Scan for the cell matching the given text and deliver its [X, Y] coordinate at center. 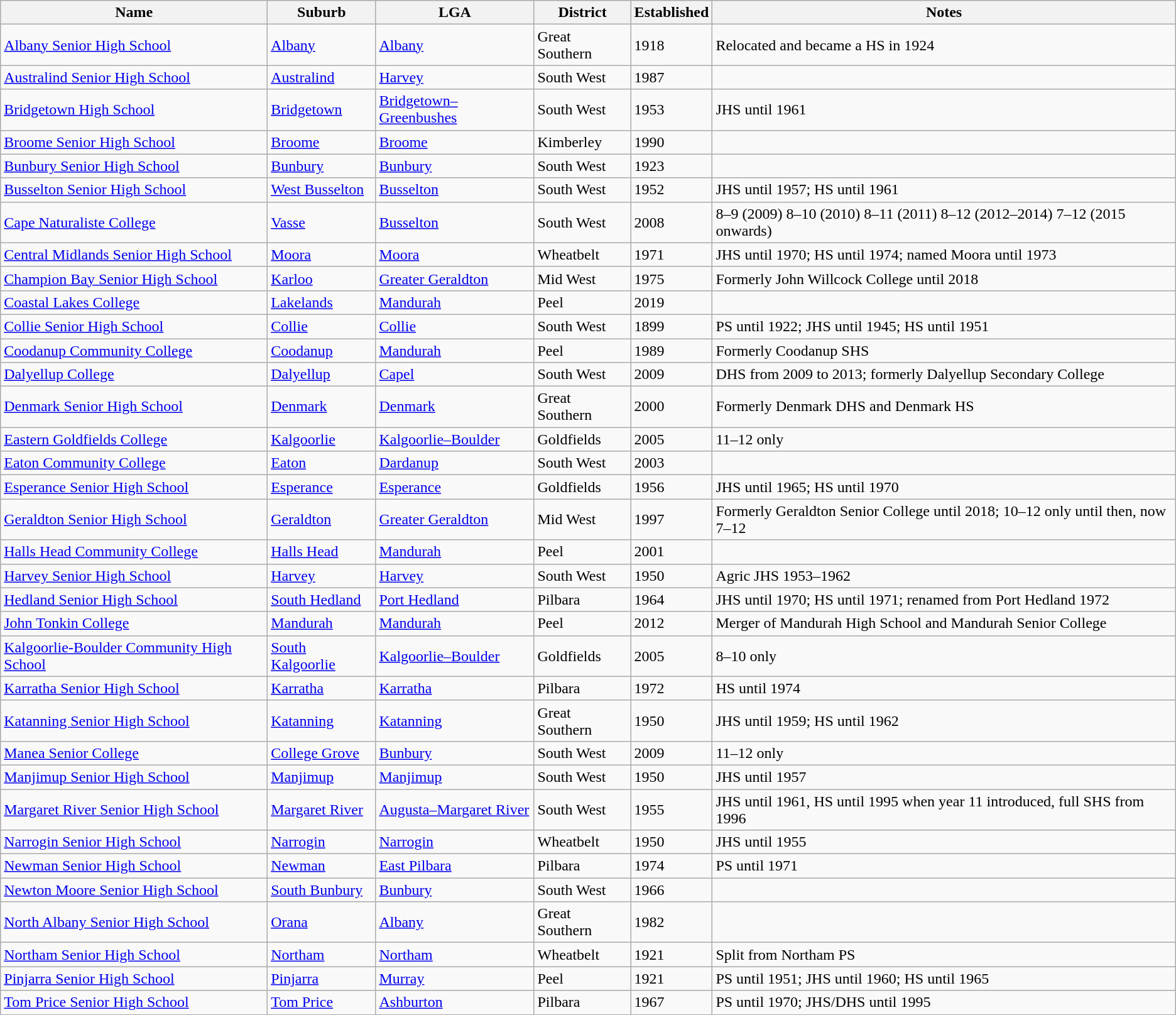
Coodanup Community College [134, 350]
1923 [672, 166]
North Albany Senior High School [134, 923]
Karloo [322, 278]
1899 [672, 326]
Denmark Senior High School [134, 407]
2000 [672, 407]
2001 [672, 552]
JHS until 1970; HS until 1974; named Moora until 1973 [944, 255]
East Pilbara [455, 866]
1956 [672, 487]
South Bunbury [322, 890]
District [582, 13]
South Hedland [322, 600]
Halls Head [322, 552]
Katanning Senior High School [134, 720]
Pinjarra [322, 979]
Capel [455, 375]
1982 [672, 923]
1974 [672, 866]
Established [672, 13]
PS until 1951; JHS until 1960; HS until 1965 [944, 979]
1990 [672, 142]
Northam Senior High School [134, 955]
1989 [672, 350]
Bridgetown–Greenbushes [455, 109]
Newman Senior High School [134, 866]
Vasse [322, 222]
JHS until 1959; HS until 1962 [944, 720]
College Grove [322, 753]
Kalgoorlie [322, 439]
Dardanup [455, 463]
Pinjarra Senior High School [134, 979]
Geraldton [322, 519]
Margaret River Senior High School [134, 809]
Karratha Senior High School [134, 688]
1975 [672, 278]
Suburb [322, 13]
Dalyellup College [134, 375]
Coastal Lakes College [134, 302]
Formerly Geraldton Senior College until 2018; 10–12 only until then, now 7–12 [944, 519]
Harvey Senior High School [134, 576]
Eaton Community College [134, 463]
JHS until 1970; HS until 1971; renamed from Port Hedland 1972 [944, 600]
Notes [944, 13]
PS until 1971 [944, 866]
Australind Senior High School [134, 77]
DHS from 2009 to 2013; formerly Dalyellup Secondary College [944, 375]
1967 [672, 1002]
Eaton [322, 463]
Coodanup [322, 350]
8–10 only [944, 656]
West Busselton [322, 190]
1955 [672, 809]
Split from Northam PS [944, 955]
1971 [672, 255]
PS until 1922; JHS until 1945; HS until 1951 [944, 326]
Bridgetown High School [134, 109]
JHS until 1955 [944, 842]
1987 [672, 77]
1952 [672, 190]
Tom Price [322, 1002]
Busselton Senior High School [134, 190]
Albany Senior High School [134, 45]
Formerly John Willcock College until 2018 [944, 278]
Narrogin Senior High School [134, 842]
Newman [322, 866]
1997 [672, 519]
Halls Head Community College [134, 552]
Murray [455, 979]
Name [134, 13]
8–9 (2009) 8–10 (2010) 8–11 (2011) 8–12 (2012–2014) 7–12 (2015 onwards) [944, 222]
LGA [455, 13]
Agric JHS 1953–1962 [944, 576]
Newton Moore Senior High School [134, 890]
Australind [322, 77]
2003 [672, 463]
Formerly Coodanup SHS [944, 350]
2012 [672, 623]
Lakelands [322, 302]
JHS until 1965; HS until 1970 [944, 487]
JHS until 1961, HS until 1995 when year 11 introduced, full SHS from 1996 [944, 809]
Relocated and became a HS in 1924 [944, 45]
Champion Bay Senior High School [134, 278]
Tom Price Senior High School [134, 1002]
1918 [672, 45]
Collie Senior High School [134, 326]
Central Midlands Senior High School [134, 255]
Margaret River [322, 809]
Broome Senior High School [134, 142]
Kimberley [582, 142]
Merger of Mandurah High School and Mandurah Senior College [944, 623]
1964 [672, 600]
Esperance Senior High School [134, 487]
JHS until 1957 [944, 777]
Cape Naturaliste College [134, 222]
HS until 1974 [944, 688]
South Kalgoorlie [322, 656]
Manea Senior College [134, 753]
Bridgetown [322, 109]
Formerly Denmark DHS and Denmark HS [944, 407]
PS until 1970; JHS/DHS until 1995 [944, 1002]
Geraldton Senior High School [134, 519]
JHS until 1957; HS until 1961 [944, 190]
Eastern Goldfields College [134, 439]
Bunbury Senior High School [134, 166]
Ashburton [455, 1002]
Port Hedland [455, 600]
Augusta–Margaret River [455, 809]
2008 [672, 222]
Hedland Senior High School [134, 600]
Kalgoorlie-Boulder Community High School [134, 656]
Manjimup Senior High School [134, 777]
2019 [672, 302]
1953 [672, 109]
1972 [672, 688]
Dalyellup [322, 375]
JHS until 1961 [944, 109]
Orana [322, 923]
John Tonkin College [134, 623]
1966 [672, 890]
